For the text-containing cell, return its midpoint in (x, y) coordinate format. 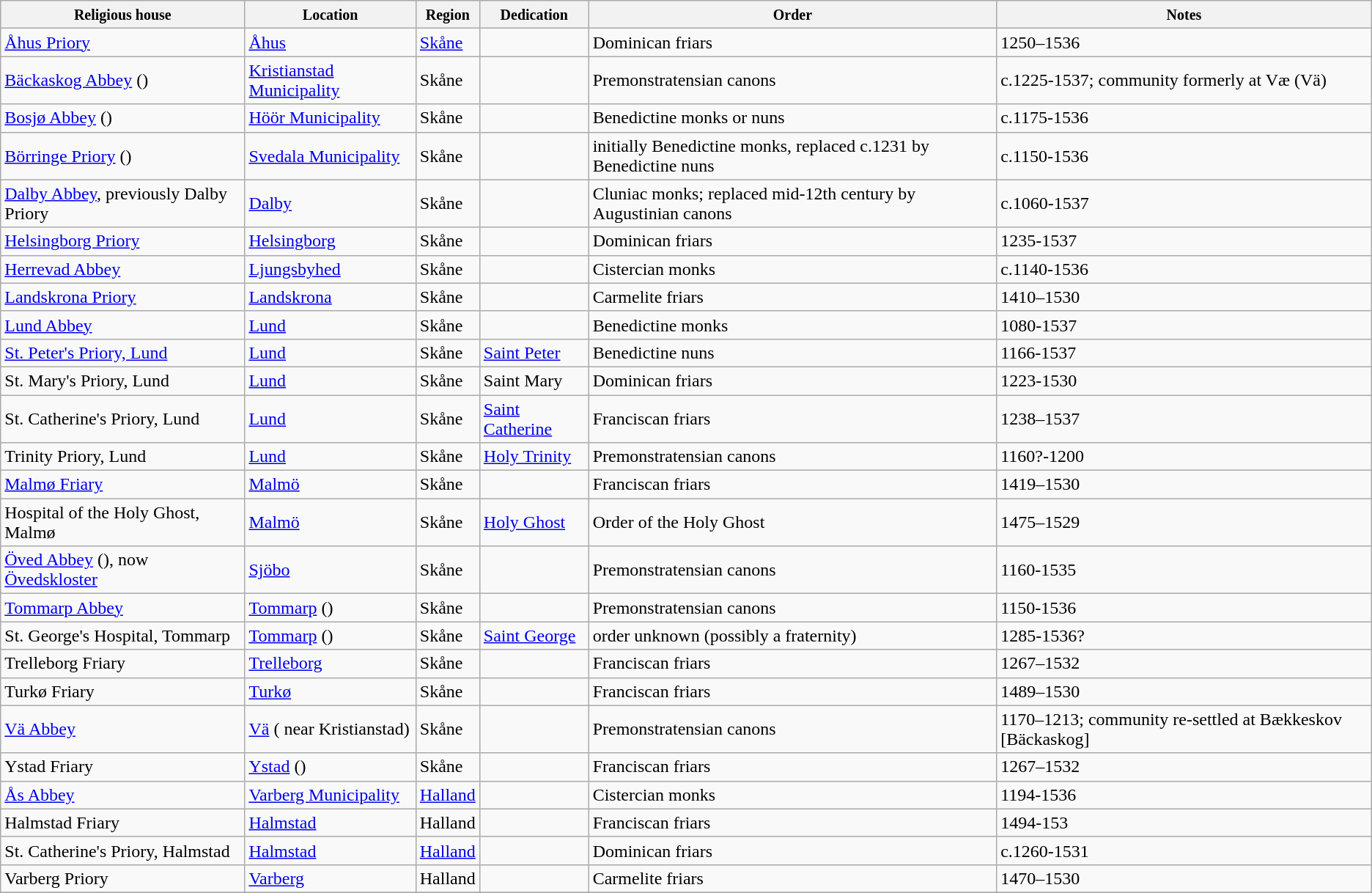
Order (792, 15)
Ystad () (330, 767)
Holy Ghost (534, 522)
1419–1530 (1184, 485)
Ås Abbey (123, 795)
Dedication (534, 15)
Svedala Municipality (330, 155)
Åhus Priory (123, 43)
order unknown (possibly a fraternity) (792, 636)
Turkø (330, 691)
Benedictine monks or nuns (792, 118)
1080-1537 (1184, 325)
Helsingborg (330, 241)
Åhus (330, 43)
Religious house (123, 15)
c.1260-1531 (1184, 850)
1410–1530 (1184, 297)
Region (447, 15)
Landskrona Priory (123, 297)
Landskrona (330, 297)
c.1175-1536 (1184, 118)
Turkø Friary (123, 691)
Saint Catherine (534, 418)
c.1060-1537 (1184, 204)
c.1140-1536 (1184, 269)
Halmstad Friary (123, 823)
c.1225-1537; community formerly at Væ (Vä) (1184, 81)
Saint Peter (534, 353)
Tommarp Abbey (123, 608)
1494-153 (1184, 823)
Saint Mary (534, 381)
1223-1530 (1184, 381)
Varberg (330, 878)
Malmø Friary (123, 485)
St. Catherine's Priory, Lund (123, 418)
Börringe Priory () (123, 155)
1150-1536 (1184, 608)
1470–1530 (1184, 878)
Ystad Friary (123, 767)
Benedictine monks (792, 325)
1489–1530 (1184, 691)
Vä ( near Kristianstad) (330, 729)
Höör Municipality (330, 118)
Kristianstad Municipality (330, 81)
Lund Abbey (123, 325)
Vä Abbey (123, 729)
Saint George (534, 636)
1238–1537 (1184, 418)
Varberg Municipality (330, 795)
Holy Trinity (534, 457)
Varberg Priory (123, 878)
Helsingborg Priory (123, 241)
Dalby Abbey, previously Dalby Priory (123, 204)
1160?-1200 (1184, 457)
Trelleborg (330, 664)
Herrevad Abbey (123, 269)
Location (330, 15)
Hospital of the Holy Ghost, Malmø (123, 522)
1194-1536 (1184, 795)
1235-1537 (1184, 241)
c.1150-1536 (1184, 155)
Bäckaskog Abbey () (123, 81)
initially Benedictine monks, replaced c.1231 by Benedictine nuns (792, 155)
1160-1535 (1184, 570)
1285-1536? (1184, 636)
Notes (1184, 15)
Order of the Holy Ghost (792, 522)
St. Catherine's Priory, Halmstad (123, 850)
Öved Abbey (), now Övedskloster (123, 570)
Sjöbo (330, 570)
Ljungsbyhed (330, 269)
Cluniac monks; replaced mid-12th century by Augustinian canons (792, 204)
1250–1536 (1184, 43)
Benedictine nuns (792, 353)
Bosjø Abbey () (123, 118)
St. George's Hospital, Tommarp (123, 636)
1170–1213; community re-settled at Bækkeskov [Bäckaskog] (1184, 729)
Dalby (330, 204)
Trelleborg Friary (123, 664)
Trinity Priory, Lund (123, 457)
1475–1529 (1184, 522)
St. Mary's Priory, Lund (123, 381)
St. Peter's Priory, Lund (123, 353)
1166-1537 (1184, 353)
